Locate the cell with the specified text and output its (x, y) center coordinate. 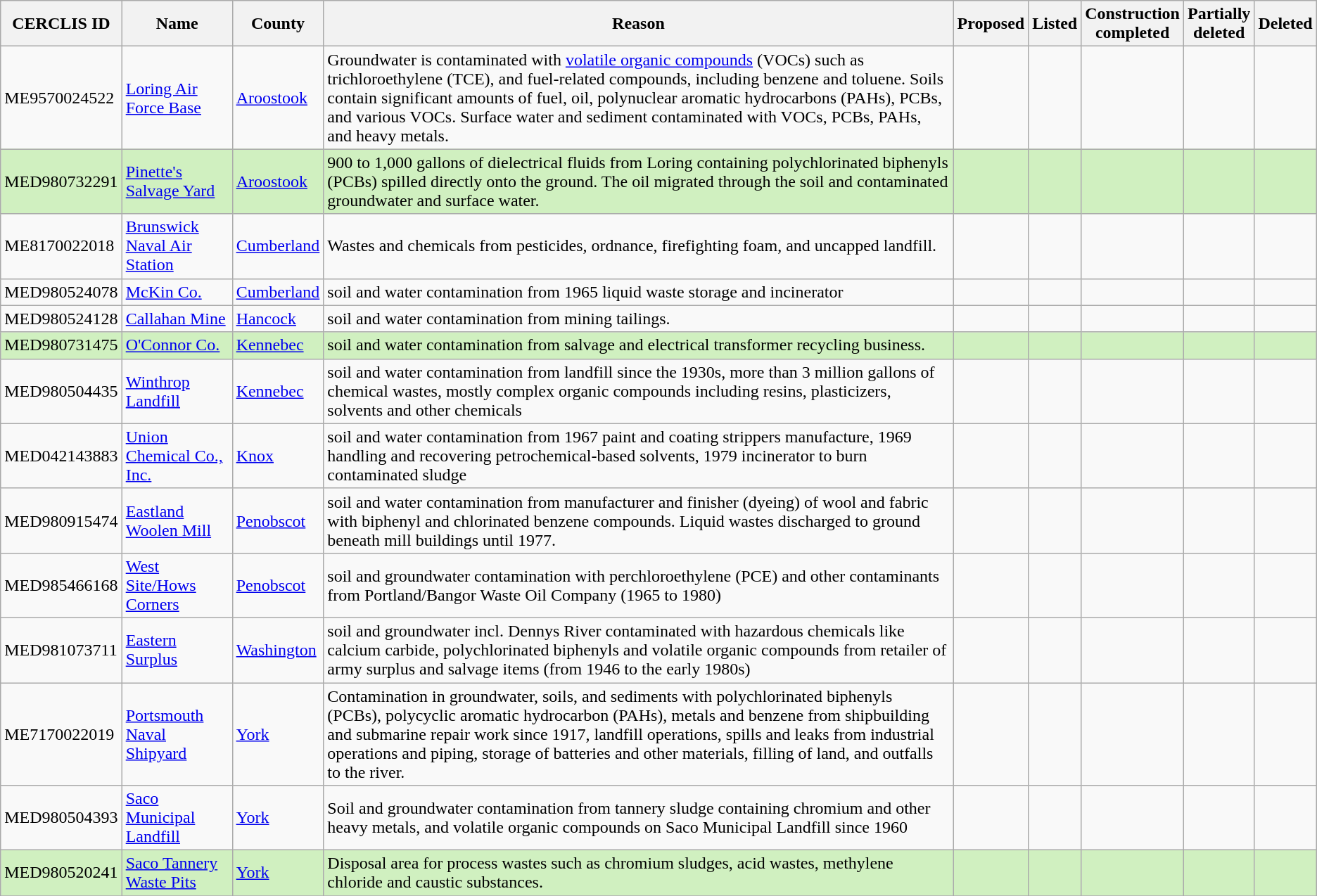
MED981073711 (61, 650)
soil and water contamination from mining tailings. (639, 319)
O'Connor Co. (177, 345)
Disposal area for process wastes such as chromium sludges, acid wastes, methylene chloride and caustic substances. (639, 873)
Reason (639, 24)
Name (177, 24)
Eastland Woolen Mill (177, 520)
MED980520241 (61, 873)
Brunswick Naval Air Station (177, 246)
MED980732291 (61, 181)
MED980524078 (61, 292)
soil and water contamination from 1965 liquid waste storage and incinerator (639, 292)
soil and water contamination from salvage and electrical transformer recycling business. (639, 345)
McKin Co. (177, 292)
Union Chemical Co., Inc. (177, 456)
Callahan Mine (177, 319)
County (278, 24)
ME8170022018 (61, 246)
soil and groundwater contamination with perchloroethylene (PCE) and other contaminants from Portland/Bangor Waste Oil Company (1965 to 1980) (639, 585)
Wastes and chemicals from pesticides, ordnance, firefighting foam, and uncapped landfill. (639, 246)
Deleted (1285, 24)
Loring Air Force Base (177, 98)
Saco Municipal Landfill (177, 818)
Washington (278, 650)
Knox (278, 456)
Partiallydeleted (1219, 24)
Listed (1055, 24)
MED042143883 (61, 456)
ME9570024522 (61, 98)
Winthrop Landfill (177, 391)
Hancock (278, 319)
Constructioncompleted (1133, 24)
CERCLIS ID (61, 24)
Portsmouth Naval Shipyard (177, 734)
Proposed (991, 24)
Eastern Surplus (177, 650)
MED980524128 (61, 319)
MED980915474 (61, 520)
MED980731475 (61, 345)
West Site/Hows Corners (177, 585)
Saco Tannery Waste Pits (177, 873)
MED980504435 (61, 391)
Pinette's Salvage Yard (177, 181)
MED985466168 (61, 585)
MED980504393 (61, 818)
ME7170022019 (61, 734)
